Determine the [X, Y] coordinate at the center of the cell enclosing the given text.  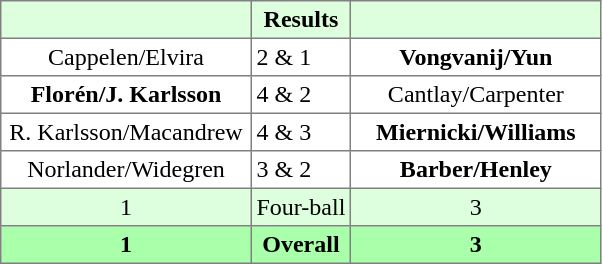
4 & 3 [300, 132]
Overall [300, 245]
Florén/J. Karlsson [126, 95]
4 & 2 [300, 95]
Cappelen/Elvira [126, 57]
Vongvanij/Yun [476, 57]
Results [300, 20]
Barber/Henley [476, 170]
Cantlay/Carpenter [476, 95]
2 & 1 [300, 57]
Miernicki/Williams [476, 132]
3 & 2 [300, 170]
Norlander/Widegren [126, 170]
R. Karlsson/Macandrew [126, 132]
Four-ball [300, 207]
